Locate the cell with the specified text and output its [X, Y] center coordinate. 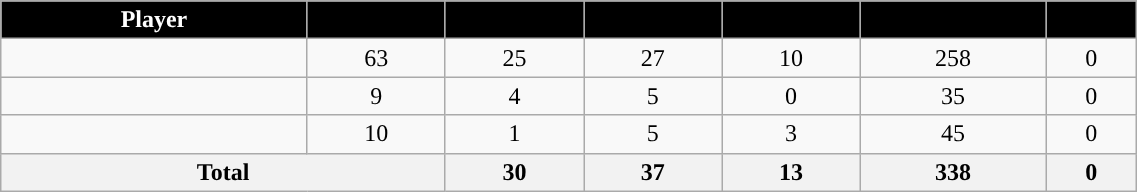
4 [514, 96]
258 [953, 58]
35 [953, 96]
3 [791, 134]
37 [653, 172]
45 [953, 134]
30 [514, 172]
9 [376, 96]
63 [376, 58]
27 [653, 58]
13 [791, 172]
338 [953, 172]
Player [154, 20]
25 [514, 58]
1 [514, 134]
Total [224, 172]
